Determine the (x, y) coordinate at the center of the cell enclosing the given text.  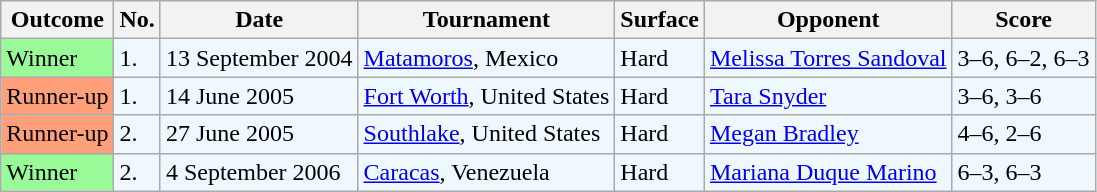
Outcome (58, 20)
3–6, 6–2, 6–3 (1024, 58)
Score (1024, 20)
No. (137, 20)
Date (259, 20)
6–3, 6–3 (1024, 172)
14 June 2005 (259, 96)
Mariana Duque Marino (828, 172)
Megan Bradley (828, 134)
4 September 2006 (259, 172)
Tournament (486, 20)
4–6, 2–6 (1024, 134)
Caracas, Venezuela (486, 172)
3–6, 3–6 (1024, 96)
27 June 2005 (259, 134)
Melissa Torres Sandoval (828, 58)
Fort Worth, United States (486, 96)
13 September 2004 (259, 58)
Surface (660, 20)
Tara Snyder (828, 96)
Southlake, United States (486, 134)
Matamoros, Mexico (486, 58)
Opponent (828, 20)
